Output the [X, Y] coordinate of the center of the cell containing the given text.  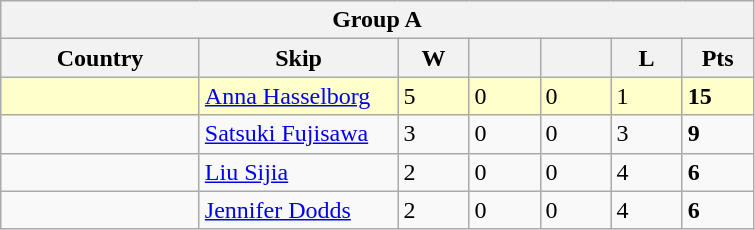
Jennifer Dodds [298, 210]
Anna Hasselborg [298, 96]
1 [646, 96]
Group A [377, 20]
9 [718, 134]
L [646, 58]
5 [434, 96]
15 [718, 96]
Liu Sijia [298, 172]
Skip [298, 58]
Satsuki Fujisawa [298, 134]
W [434, 58]
Pts [718, 58]
Country [100, 58]
